Pinpoint the cell where the given text exists, returning its [X, Y] midpoint coordinate. 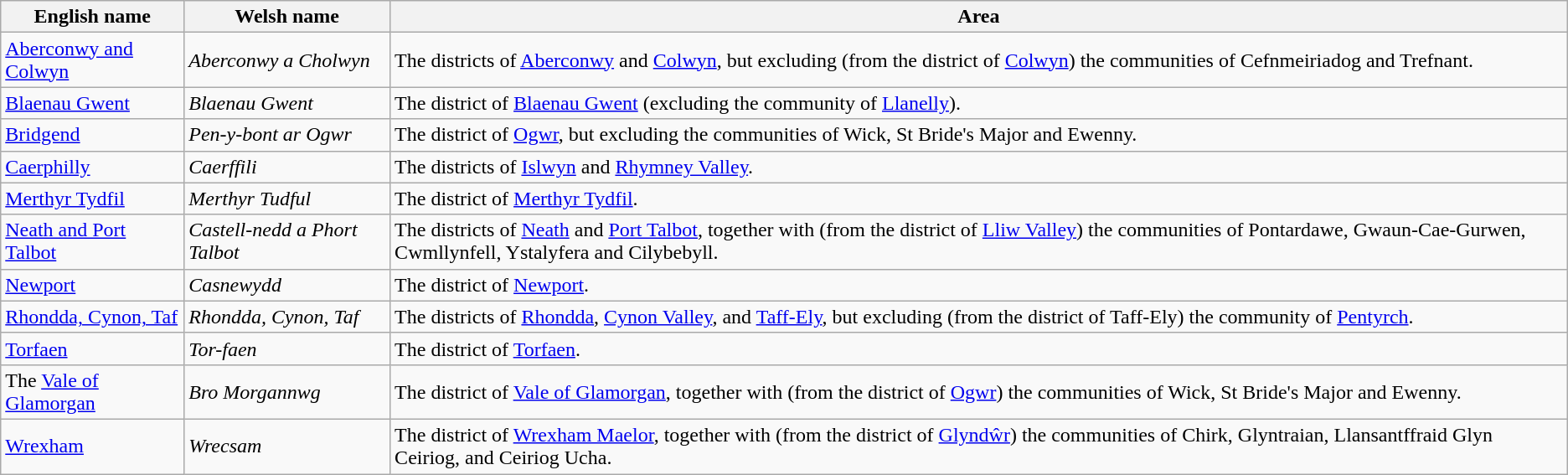
Pen-y-bont ar Ogwr [287, 135]
The district of Merthyr Tydfil. [979, 199]
Caerffili [287, 167]
The district of Torfaen. [979, 349]
Bridgend [92, 135]
The districts of Islwyn and Rhymney Valley. [979, 167]
The Vale of Glamorgan [92, 392]
Caerphilly [92, 167]
Merthyr Tudful [287, 199]
Castell-nedd a Phort Talbot [287, 241]
English name [92, 17]
The district of Vale of Glamorgan, together with (from the district of Ogwr) the communities of Wick, St Bride's Major and Ewenny. [979, 392]
Newport [92, 285]
The district of Ogwr, but excluding the communities of Wick, St Bride's Major and Ewenny. [979, 135]
The districts of Rhondda, Cynon Valley, and Taff-Ely, but excluding (from the district of Taff-Ely) the community of Pentyrch. [979, 317]
Merthyr Tydfil [92, 199]
Casnewydd [287, 285]
The districts of Aberconwy and Colwyn, but excluding (from the district of Colwyn) the communities of Cefnmeiriadog and Trefnant. [979, 60]
Aberconwy and Colwyn [92, 60]
Tor-faen [287, 349]
Bro Morgannwg [287, 392]
Torfaen [92, 349]
The district of Blaenau Gwent (excluding the community of Llanelly). [979, 103]
Welsh name [287, 17]
Wrecsam [287, 446]
Neath and Port Talbot [92, 241]
Wrexham [92, 446]
Area [979, 17]
Aberconwy a Cholwyn [287, 60]
The district of Newport. [979, 285]
